Output the [x, y] coordinate of the center of the cell containing the given text.  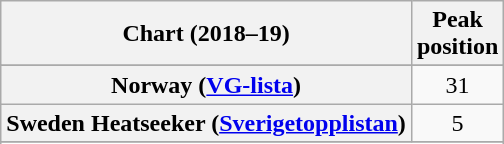
Sweden Heatseeker (Sverigetopplistan) [206, 123]
31 [457, 85]
Chart (2018–19) [206, 34]
Peakposition [457, 34]
Norway (VG-lista) [206, 85]
5 [457, 123]
